Pinpoint the cell where the given text exists, returning its (X, Y) midpoint coordinate. 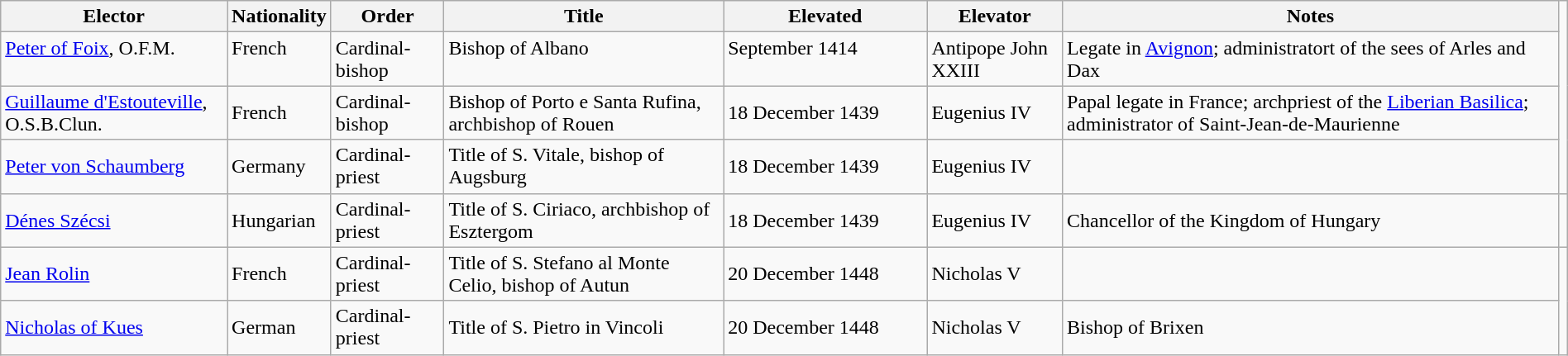
Papal legate in France; archpriest of the Liberian Basilica; administrator of Saint-Jean-de-Maurienne (1311, 112)
Antipope John XXIII (995, 59)
Title of S. Ciriaco, archbishop of Esztergom (584, 220)
Elevator (995, 17)
German (280, 327)
Title of S. Pietro in Vincoli (584, 327)
Hungarian (280, 220)
Nicholas of Kues (114, 327)
Nationality (280, 17)
Jean Rolin (114, 274)
Chancellor of the Kingdom of Hungary (1311, 220)
Title (584, 17)
Elector (114, 17)
Title of S. Vitale, bishop of Augsburg (584, 167)
Order (387, 17)
Peter von Schaumberg (114, 167)
Notes (1311, 17)
Bishop of Brixen (1311, 327)
Guillaume d'Estouteville, O.S.B.Clun. (114, 112)
Elevated (825, 17)
September 1414 (825, 59)
Bishop of Porto e Santa Rufina, archbishop of Rouen (584, 112)
Legate in Avignon; administratort of the sees of Arles and Dax (1311, 59)
Bishop of Albano (584, 59)
Dénes Szécsi (114, 220)
Germany (280, 167)
Peter of Foix, O.F.M. (114, 59)
Title of S. Stefano al Monte Celio, bishop of Autun (584, 274)
